Return the (X, Y) coordinate for the center point of the cell that contains the specified text.  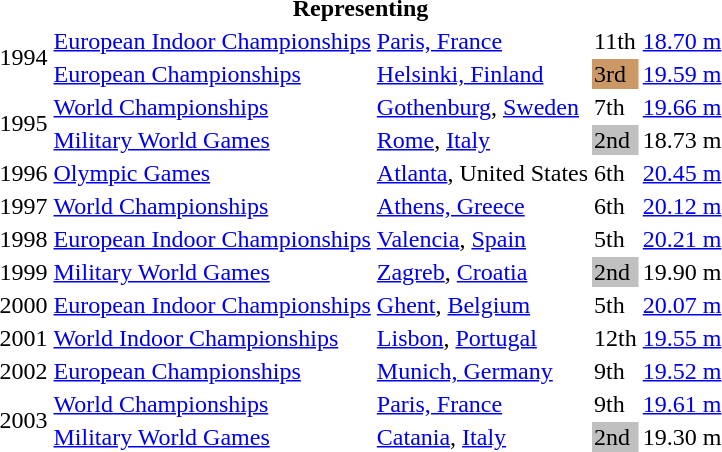
World Indoor Championships (212, 338)
12th (616, 338)
Helsinki, Finland (482, 74)
7th (616, 107)
Catania, Italy (482, 437)
11th (616, 41)
Athens, Greece (482, 206)
Zagreb, Croatia (482, 272)
Olympic Games (212, 173)
Lisbon, Portugal (482, 338)
Valencia, Spain (482, 239)
Munich, Germany (482, 371)
3rd (616, 74)
Ghent, Belgium (482, 305)
Rome, Italy (482, 140)
Gothenburg, Sweden (482, 107)
Atlanta, United States (482, 173)
